Return the (x, y) coordinate for the center point of the cell that contains the specified text.  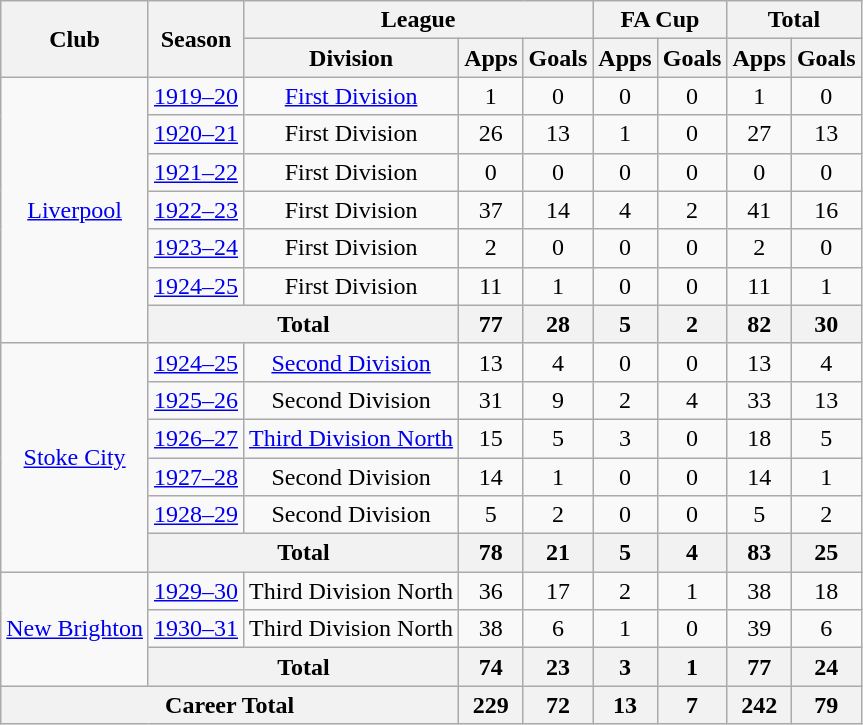
1926–27 (196, 438)
1920–21 (196, 134)
1919–20 (196, 96)
24 (826, 667)
27 (759, 134)
1930–31 (196, 629)
1923–24 (196, 248)
1929–30 (196, 591)
39 (759, 629)
23 (558, 667)
Club (75, 39)
15 (491, 438)
Division (352, 58)
Stoke City (75, 457)
28 (558, 324)
1925–26 (196, 400)
Season (196, 39)
Career Total (230, 705)
7 (692, 705)
League (418, 20)
41 (759, 210)
1928–29 (196, 515)
17 (558, 591)
31 (491, 400)
New Brighton (75, 629)
1927–28 (196, 477)
33 (759, 400)
37 (491, 210)
72 (558, 705)
Liverpool (75, 210)
16 (826, 210)
30 (826, 324)
25 (826, 553)
36 (491, 591)
83 (759, 553)
1922–23 (196, 210)
242 (759, 705)
1921–22 (196, 172)
21 (558, 553)
82 (759, 324)
FA Cup (660, 20)
79 (826, 705)
229 (491, 705)
78 (491, 553)
74 (491, 667)
26 (491, 134)
9 (558, 400)
